Provide the (x, y) coordinate of the cell's center where the given text is located.  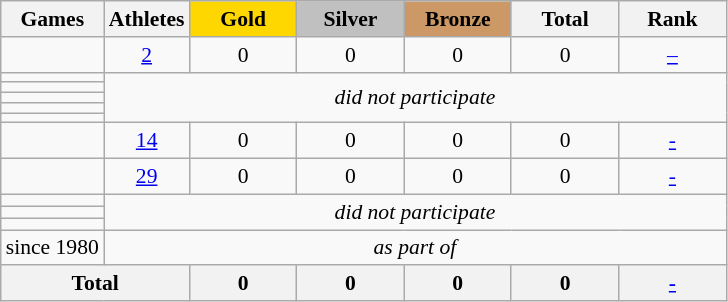
– (672, 55)
Silver (350, 19)
Games (52, 19)
since 1980 (52, 248)
Gold (242, 19)
29 (147, 177)
Bronze (458, 19)
as part of (415, 248)
2 (147, 55)
Athletes (147, 19)
14 (147, 141)
Rank (672, 19)
